Capture the cell that displays the provided text and extract its (x, y) central coordinate. 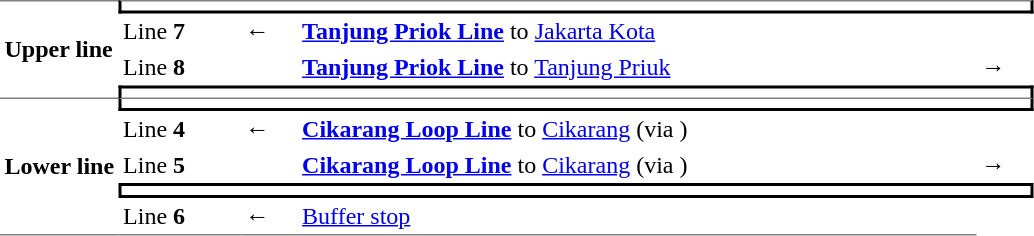
Line 4 (180, 129)
Line 7 (180, 32)
Line 6 (180, 217)
Buffer stop (638, 217)
Line 8 (180, 68)
Tanjung Priok Line to Tanjung Priuk (638, 68)
Upper line (60, 50)
Lower line (60, 167)
Line 5 (180, 165)
Tanjung Priok Line to Jakarta Kota (638, 32)
